Return (x, y) of the center of cell containing provided text 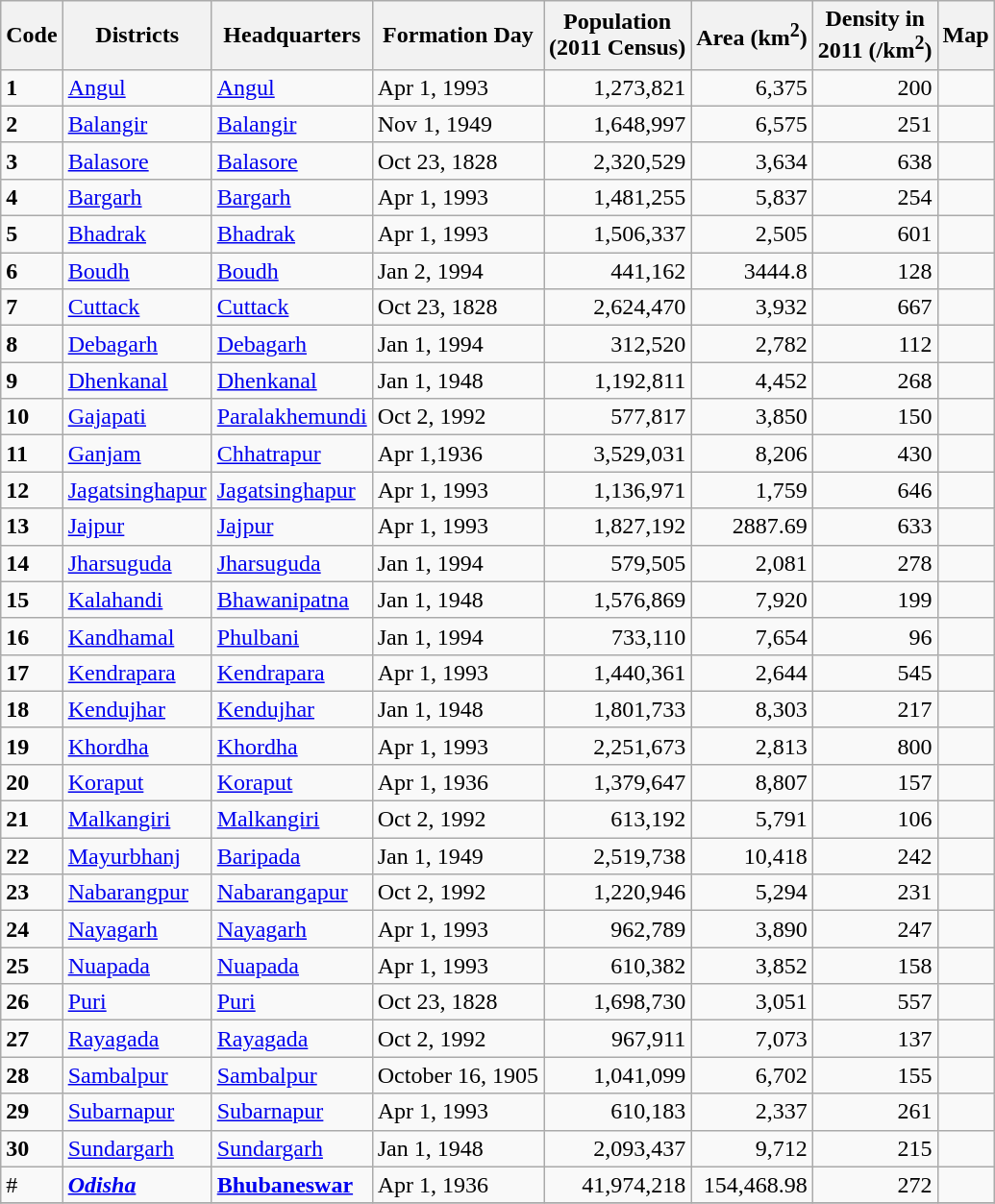
2,320,529 (617, 160)
2,813 (752, 746)
Phulbani (292, 636)
5,837 (752, 197)
601 (875, 234)
5,791 (752, 820)
26 (32, 1002)
Nov 1, 1949 (458, 124)
Bhubaneswar (292, 1185)
8,807 (752, 782)
9,712 (752, 1148)
5,294 (752, 893)
7,073 (752, 1039)
1,220,946 (617, 893)
254 (875, 197)
646 (875, 490)
4 (32, 197)
Chhatrapur (292, 454)
3,852 (752, 966)
2 (32, 124)
1,041,099 (617, 1075)
Gajapati (137, 417)
Population(2011 Census) (617, 36)
1,648,997 (617, 124)
217 (875, 709)
2,337 (752, 1112)
242 (875, 856)
733,110 (617, 636)
3,890 (752, 929)
9 (32, 381)
8,206 (752, 454)
Baripada (292, 856)
441,162 (617, 271)
24 (32, 929)
430 (875, 454)
261 (875, 1112)
17 (32, 673)
200 (875, 87)
10 (32, 417)
Formation Day (458, 36)
Kandhamal (137, 636)
October 16, 1905 (458, 1075)
22 (32, 856)
Code (32, 36)
2,782 (752, 344)
15 (32, 600)
20 (32, 782)
Paralakhemundi (292, 417)
128 (875, 271)
137 (875, 1039)
29 (32, 1112)
610,382 (617, 966)
312,520 (617, 344)
1,273,821 (617, 87)
16 (32, 636)
3,932 (752, 307)
1,506,337 (617, 234)
3 (32, 160)
199 (875, 600)
4,452 (752, 381)
1,192,811 (617, 381)
96 (875, 636)
12 (32, 490)
613,192 (617, 820)
2,624,470 (617, 307)
10,418 (752, 856)
25 (32, 966)
23 (32, 893)
1 (32, 87)
Map (965, 36)
545 (875, 673)
112 (875, 344)
154,468.98 (752, 1185)
272 (875, 1185)
2887.69 (752, 527)
557 (875, 1002)
1,136,971 (617, 490)
6,575 (752, 124)
13 (32, 527)
11 (32, 454)
1,440,361 (617, 673)
14 (32, 563)
7,920 (752, 600)
638 (875, 160)
3,850 (752, 417)
7,654 (752, 636)
Nabarangpur (137, 893)
1,379,647 (617, 782)
106 (875, 820)
27 (32, 1039)
2,093,437 (617, 1148)
# (32, 1185)
28 (32, 1075)
41,974,218 (617, 1185)
215 (875, 1148)
Apr 1,1936 (458, 454)
247 (875, 929)
2,644 (752, 673)
251 (875, 124)
8 (32, 344)
2,505 (752, 234)
157 (875, 782)
6,375 (752, 87)
667 (875, 307)
3,634 (752, 160)
19 (32, 746)
962,789 (617, 929)
Ganjam (137, 454)
Kalahandi (137, 600)
6,702 (752, 1075)
278 (875, 563)
Odisha (137, 1185)
6 (32, 271)
2,081 (752, 563)
268 (875, 381)
3444.8 (752, 271)
21 (32, 820)
2,519,738 (617, 856)
18 (32, 709)
155 (875, 1075)
231 (875, 893)
579,505 (617, 563)
Headquarters (292, 36)
577,817 (617, 417)
7 (32, 307)
610,183 (617, 1112)
967,911 (617, 1039)
5 (32, 234)
1,481,255 (617, 197)
1,576,869 (617, 600)
2,251,673 (617, 746)
1,801,733 (617, 709)
3,529,031 (617, 454)
3,051 (752, 1002)
1,827,192 (617, 527)
150 (875, 417)
Mayurbhanj (137, 856)
Area (km2) (752, 36)
Jan 1, 1949 (458, 856)
1,698,730 (617, 1002)
Nabarangapur (292, 893)
1,759 (752, 490)
800 (875, 746)
Density in2011 (/km2) (875, 36)
30 (32, 1148)
Jan 2, 1994 (458, 271)
Bhawanipatna (292, 600)
158 (875, 966)
633 (875, 527)
Districts (137, 36)
8,303 (752, 709)
